Provide the [X, Y] coordinate of the cell's center where the given text is located.  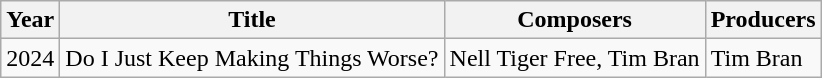
Nell Tiger Free, Tim Bran [574, 58]
Title [252, 20]
2024 [30, 58]
Do I Just Keep Making Things Worse? [252, 58]
Year [30, 20]
Producers [763, 20]
Composers [574, 20]
Tim Bran [763, 58]
